Capture the cell that displays the provided text and extract its [X, Y] central coordinate. 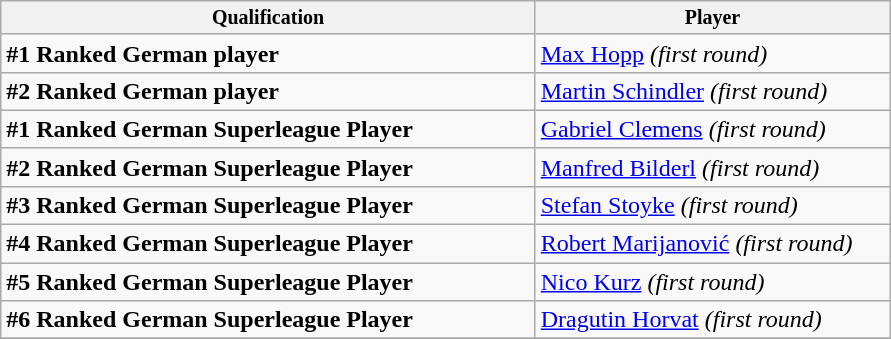
Stefan Stoyke (first round) [712, 205]
Robert Marijanović (first round) [712, 244]
Player [712, 18]
Manfred Bilderl (first round) [712, 167]
#5 Ranked German Superleague Player [268, 282]
Gabriel Clemens (first round) [712, 129]
#2 Ranked German Superleague Player [268, 167]
#1 Ranked German player [268, 53]
Dragutin Horvat (first round) [712, 320]
#3 Ranked German Superleague Player [268, 205]
#4 Ranked German Superleague Player [268, 244]
Martin Schindler (first round) [712, 91]
Qualification [268, 18]
Nico Kurz (first round) [712, 282]
Max Hopp (first round) [712, 53]
#2 Ranked German player [268, 91]
#6 Ranked German Superleague Player [268, 320]
#1 Ranked German Superleague Player [268, 129]
